Search for the cell housing the specified text and yield its [x, y] center coordinate. 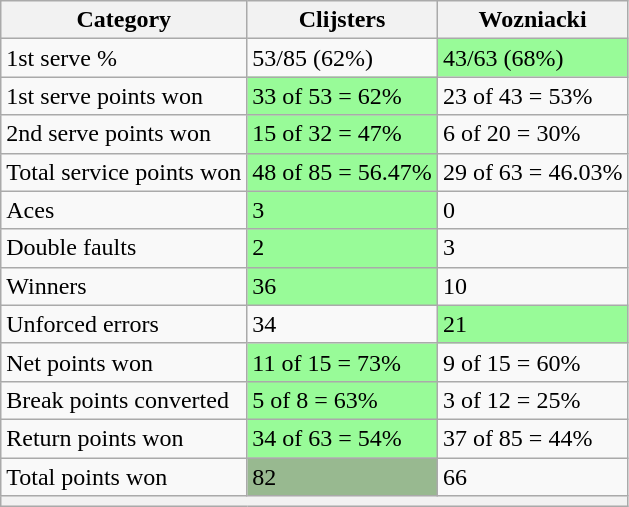
29 of 63 = 46.03% [532, 172]
10 [532, 286]
82 [342, 477]
34 [342, 324]
2 [342, 248]
9 of 15 = 60% [532, 362]
2nd serve points won [124, 134]
48 of 85 = 56.47% [342, 172]
Total service points won [124, 172]
Return points won [124, 438]
Total points won [124, 477]
11 of 15 = 73% [342, 362]
37 of 85 = 44% [532, 438]
21 [532, 324]
Double faults [124, 248]
Aces [124, 210]
Category [124, 20]
6 of 20 = 30% [532, 134]
0 [532, 210]
33 of 53 = 62% [342, 96]
43/63 (68%) [532, 58]
Winners [124, 286]
3 of 12 = 25% [532, 400]
Wozniacki [532, 20]
Break points converted [124, 400]
66 [532, 477]
53/85 (62%) [342, 58]
34 of 63 = 54% [342, 438]
23 of 43 = 53% [532, 96]
Clijsters [342, 20]
1st serve points won [124, 96]
Unforced errors [124, 324]
36 [342, 286]
Net points won [124, 362]
5 of 8 = 63% [342, 400]
15 of 32 = 47% [342, 134]
1st serve % [124, 58]
